Search for the cell housing the specified text and yield its (x, y) center coordinate. 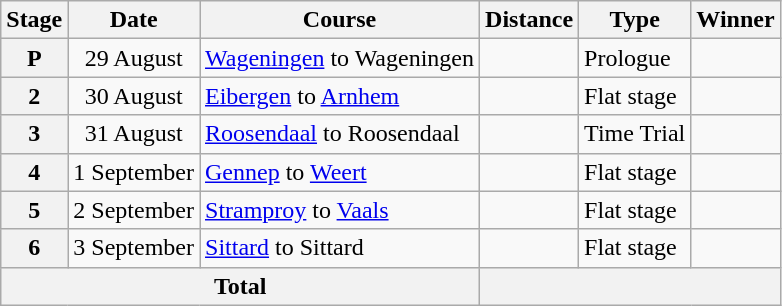
5 (34, 210)
31 August (134, 134)
Roosendaal to Roosendaal (340, 134)
3 (34, 134)
Sittard to Sittard (340, 248)
Winner (736, 20)
2 September (134, 210)
30 August (134, 96)
1 September (134, 172)
6 (34, 248)
Gennep to Weert (340, 172)
29 August (134, 58)
Stramproy to Vaals (340, 210)
Total (240, 286)
Eibergen to Arnhem (340, 96)
Distance (530, 20)
P (34, 58)
Type (635, 20)
Time Trial (635, 134)
Stage (34, 20)
4 (34, 172)
Wageningen to Wageningen (340, 58)
3 September (134, 248)
Course (340, 20)
2 (34, 96)
Prologue (635, 58)
Date (134, 20)
